Output the (X, Y) coordinate of the center of the cell containing the given text.  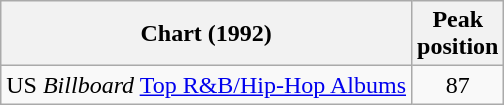
Peak position (458, 34)
US Billboard Top R&B/Hip-Hop Albums (206, 85)
87 (458, 85)
Chart (1992) (206, 34)
